For the text-containing cell, return its midpoint in [x, y] coordinate format. 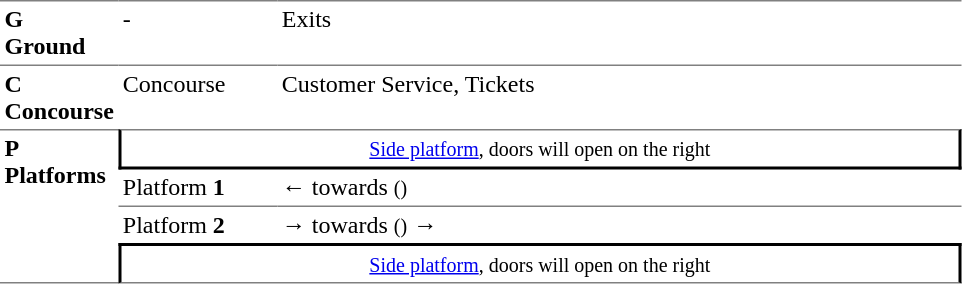
Exits [619, 33]
Customer Service, Tickets [619, 98]
- [198, 33]
CConcourse [59, 98]
Concourse [198, 98]
Platform 2 [198, 225]
GGround [59, 33]
← towards () [619, 189]
PPlatforms [59, 206]
→ towards () → [619, 225]
Platform 1 [198, 189]
